Identify which cell holds the provided text, then report its [X, Y] central coordinate. 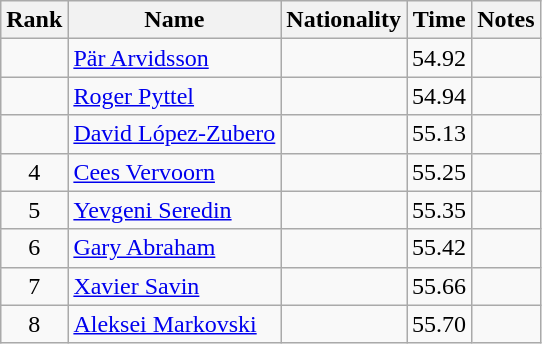
Rank [34, 20]
Nationality [344, 20]
Roger Pyttel [174, 96]
Name [174, 20]
4 [34, 172]
Gary Abraham [174, 248]
54.92 [440, 58]
55.13 [440, 134]
55.25 [440, 172]
55.66 [440, 286]
Xavier Savin [174, 286]
7 [34, 286]
8 [34, 324]
David López-Zubero [174, 134]
Notes [506, 20]
Aleksei Markovski [174, 324]
55.70 [440, 324]
54.94 [440, 96]
Yevgeni Seredin [174, 210]
Cees Vervoorn [174, 172]
6 [34, 248]
55.35 [440, 210]
5 [34, 210]
Time [440, 20]
Pär Arvidsson [174, 58]
55.42 [440, 248]
